Return [X, Y] of the center of cell containing provided text 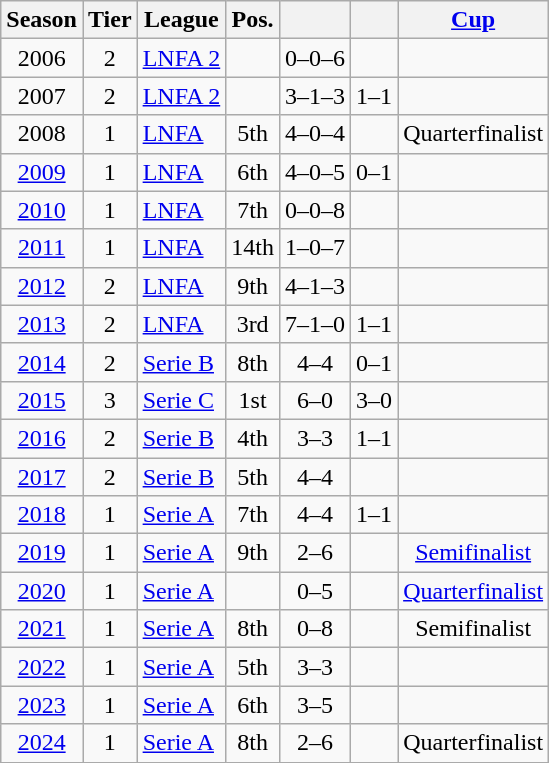
1–0–7 [314, 248]
2011 [42, 248]
4–0–5 [314, 172]
2012 [42, 286]
Pos. [253, 20]
2008 [42, 134]
2013 [42, 324]
0–0–6 [314, 58]
Cup [474, 20]
2009 [42, 172]
6–0 [314, 400]
2024 [42, 743]
4th [253, 438]
1st [253, 400]
3–0 [374, 400]
2022 [42, 667]
2016 [42, 438]
2021 [42, 629]
2007 [42, 96]
0–5 [314, 591]
4–0–4 [314, 134]
2019 [42, 553]
Season [42, 20]
2010 [42, 210]
3rd [253, 324]
2017 [42, 477]
0–8 [314, 629]
Tier [110, 20]
League [182, 20]
3–5 [314, 705]
2020 [42, 591]
2014 [42, 362]
2018 [42, 515]
0–0–8 [314, 210]
3 [110, 400]
2015 [42, 400]
14th [253, 248]
2023 [42, 705]
2006 [42, 58]
3–1–3 [314, 96]
7–1–0 [314, 324]
4–1–3 [314, 286]
Serie C [182, 400]
